Find where the given text appears and provide that cell's center as (x, y) coordinate. 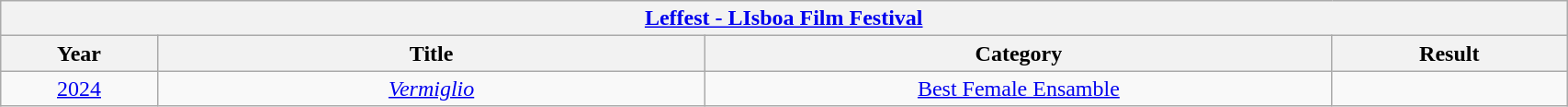
Result (1450, 53)
Year (79, 53)
Best Female Ensamble (1019, 89)
2024 (79, 89)
Title (432, 53)
Leffest - LIsboa Film Festival (784, 18)
Category (1019, 53)
Vermiglio (432, 89)
